Provide the [x, y] coordinate of the cell's center where the given text is located.  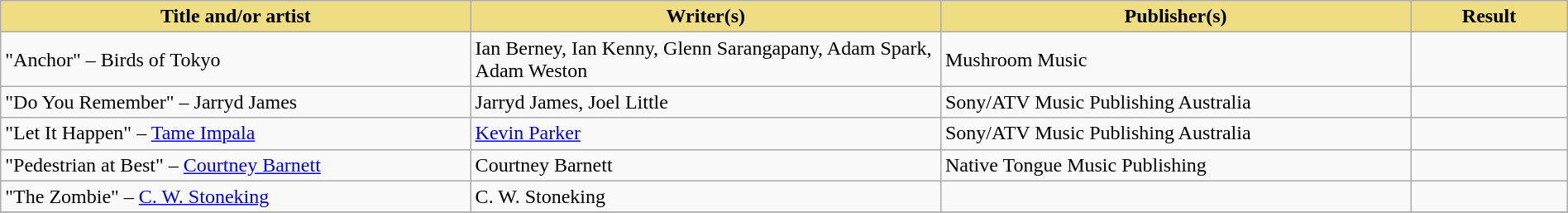
"Do You Remember" – Jarryd James [236, 102]
"The Zombie" – C. W. Stoneking [236, 196]
"Pedestrian at Best" – Courtney Barnett [236, 165]
Native Tongue Music Publishing [1175, 165]
Title and/or artist [236, 17]
Writer(s) [705, 17]
Ian Berney, Ian Kenny, Glenn Sarangapany, Adam Spark, Adam Weston [705, 60]
Mushroom Music [1175, 60]
"Anchor" – Birds of Tokyo [236, 60]
C. W. Stoneking [705, 196]
Jarryd James, Joel Little [705, 102]
Courtney Barnett [705, 165]
"Let It Happen" – Tame Impala [236, 133]
Result [1489, 17]
Publisher(s) [1175, 17]
Kevin Parker [705, 133]
